Detect which cell encompasses the target text, then output its (X, Y) center coordinate. 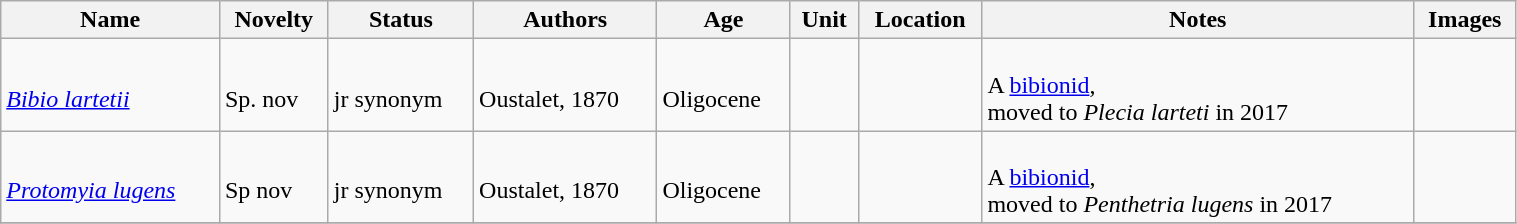
Notes (1198, 20)
Images (1465, 20)
A bibionid, moved to Plecia larteti in 2017 (1198, 85)
Novelty (274, 20)
Protomyia lugens (110, 177)
Status (400, 20)
Sp. nov (274, 85)
Sp nov (274, 177)
Unit (824, 20)
Authors (566, 20)
Age (724, 20)
A bibionid, moved to Penthetria lugens in 2017 (1198, 177)
Name (110, 20)
Bibio lartetii (110, 85)
Location (920, 20)
